Find where the given text appears and provide that cell's center as [x, y] coordinate. 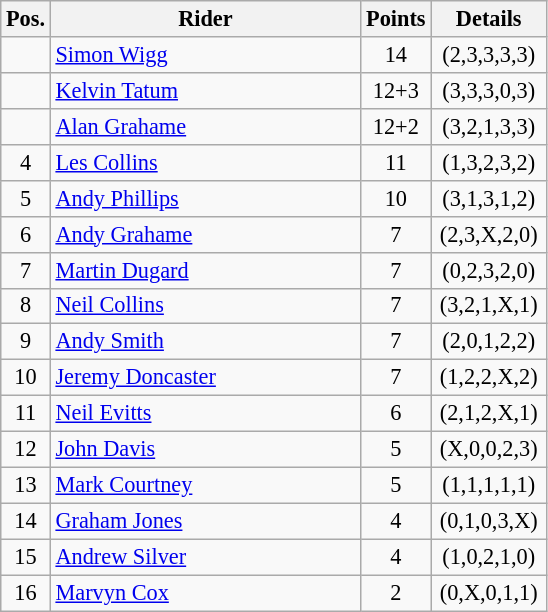
Andy Grahame [205, 234]
2 [396, 593]
(2,1,2,X,1) [488, 414]
Rider [205, 19]
Details [488, 19]
(2,3,X,2,0) [488, 234]
Marvyn Cox [205, 593]
(3,2,1,X,1) [488, 306]
12 [26, 450]
9 [26, 342]
(3,3,3,0,3) [488, 90]
Martin Dugard [205, 270]
Andrew Silver [205, 557]
12+3 [396, 90]
Neil Collins [205, 306]
Andy Phillips [205, 198]
Alan Grahame [205, 126]
Neil Evitts [205, 414]
Simon Wigg [205, 55]
(2,3,3,3,3) [488, 55]
16 [26, 593]
Les Collins [205, 162]
John Davis [205, 450]
(0,2,3,2,0) [488, 270]
(2,0,1,2,2) [488, 342]
Mark Courtney [205, 485]
(3,1,3,1,2) [488, 198]
Jeremy Doncaster [205, 378]
13 [26, 485]
(3,2,1,3,3) [488, 126]
(1,3,2,3,2) [488, 162]
Andy Smith [205, 342]
Points [396, 19]
Graham Jones [205, 521]
(1,0,2,1,0) [488, 557]
8 [26, 306]
Pos. [26, 19]
Kelvin Tatum [205, 90]
(X,0,0,2,3) [488, 450]
15 [26, 557]
(1,1,1,1,1) [488, 485]
(0,1,0,3,X) [488, 521]
(1,2,2,X,2) [488, 378]
(0,X,0,1,1) [488, 593]
12+2 [396, 126]
